Capture the cell that displays the provided text and extract its (X, Y) central coordinate. 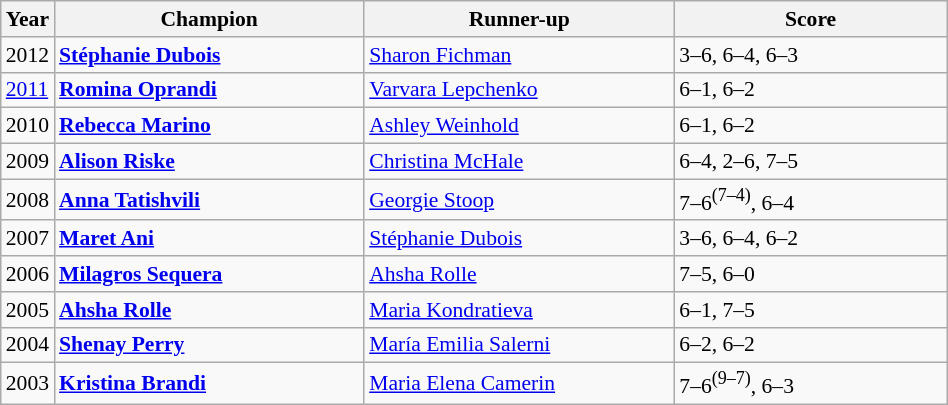
7–5, 6–0 (810, 274)
2011 (28, 90)
6–1, 7–5 (810, 310)
Georgie Stoop (519, 200)
Ashley Weinhold (519, 126)
2004 (28, 345)
Christina McHale (519, 162)
6–2, 6–2 (810, 345)
Milagros Sequera (209, 274)
Anna Tatishvili (209, 200)
Maria Kondratieva (519, 310)
Alison Riske (209, 162)
Romina Oprandi (209, 90)
Champion (209, 19)
3–6, 6–4, 6–3 (810, 55)
Maret Ani (209, 239)
Kristina Brandi (209, 384)
Score (810, 19)
Year (28, 19)
2007 (28, 239)
2010 (28, 126)
2005 (28, 310)
Rebecca Marino (209, 126)
Runner-up (519, 19)
Shenay Perry (209, 345)
7–6(7–4), 6–4 (810, 200)
7–6(9–7), 6–3 (810, 384)
6–4, 2–6, 7–5 (810, 162)
2003 (28, 384)
Maria Elena Camerin (519, 384)
Varvara Lepchenko (519, 90)
2008 (28, 200)
2006 (28, 274)
María Emilia Salerni (519, 345)
Sharon Fichman (519, 55)
2009 (28, 162)
2012 (28, 55)
3–6, 6–4, 6–2 (810, 239)
